Locate the cell with the specified text and output its (X, Y) center coordinate. 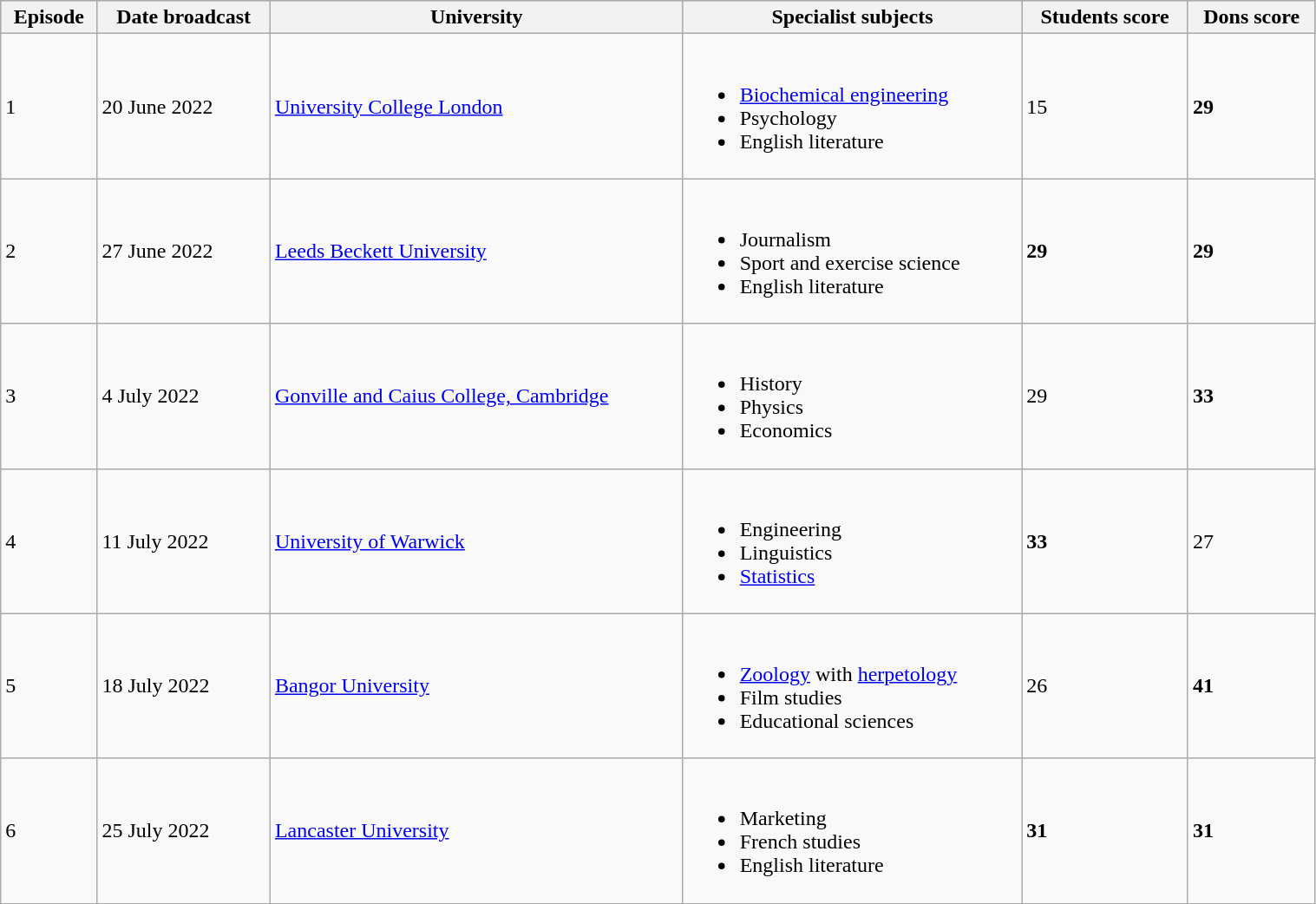
Biochemical engineeringPsychologyEnglish literature (852, 106)
Bangor University (476, 685)
25 July 2022 (184, 831)
EngineeringLinguisticsStatistics (852, 541)
Gonville and Caius College, Cambridge (476, 396)
Specialist subjects (852, 17)
27 (1251, 541)
4 (49, 541)
Students score (1105, 17)
11 July 2022 (184, 541)
15 (1105, 106)
JournalismSport and exercise scienceEnglish literature (852, 252)
20 June 2022 (184, 106)
5 (49, 685)
27 June 2022 (184, 252)
3 (49, 396)
University (476, 17)
18 July 2022 (184, 685)
4 July 2022 (184, 396)
HistoryPhysicsEconomics (852, 396)
Zoology with herpetologyFilm studiesEducational sciences (852, 685)
Leeds Beckett University (476, 252)
University College London (476, 106)
Date broadcast (184, 17)
2 (49, 252)
Episode (49, 17)
Dons score (1251, 17)
26 (1105, 685)
6 (49, 831)
41 (1251, 685)
MarketingFrench studiesEnglish literature (852, 831)
1 (49, 106)
University of Warwick (476, 541)
Lancaster University (476, 831)
